Determine the (X, Y) coordinate at the center of the cell enclosing the given text.  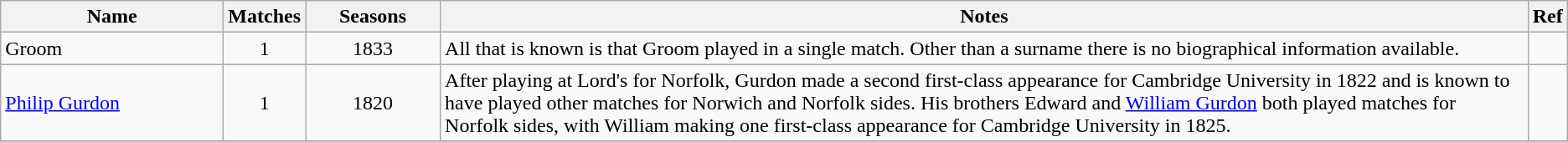
Ref (1548, 17)
Notes (985, 17)
1833 (374, 48)
All that is known is that Groom played in a single match. Other than a surname there is no biographical information available. (985, 48)
Groom (112, 48)
Name (112, 17)
Seasons (374, 17)
Matches (265, 17)
1820 (374, 103)
Philip Gurdon (112, 103)
